Pinpoint the cell where the given text exists, returning its [X, Y] midpoint coordinate. 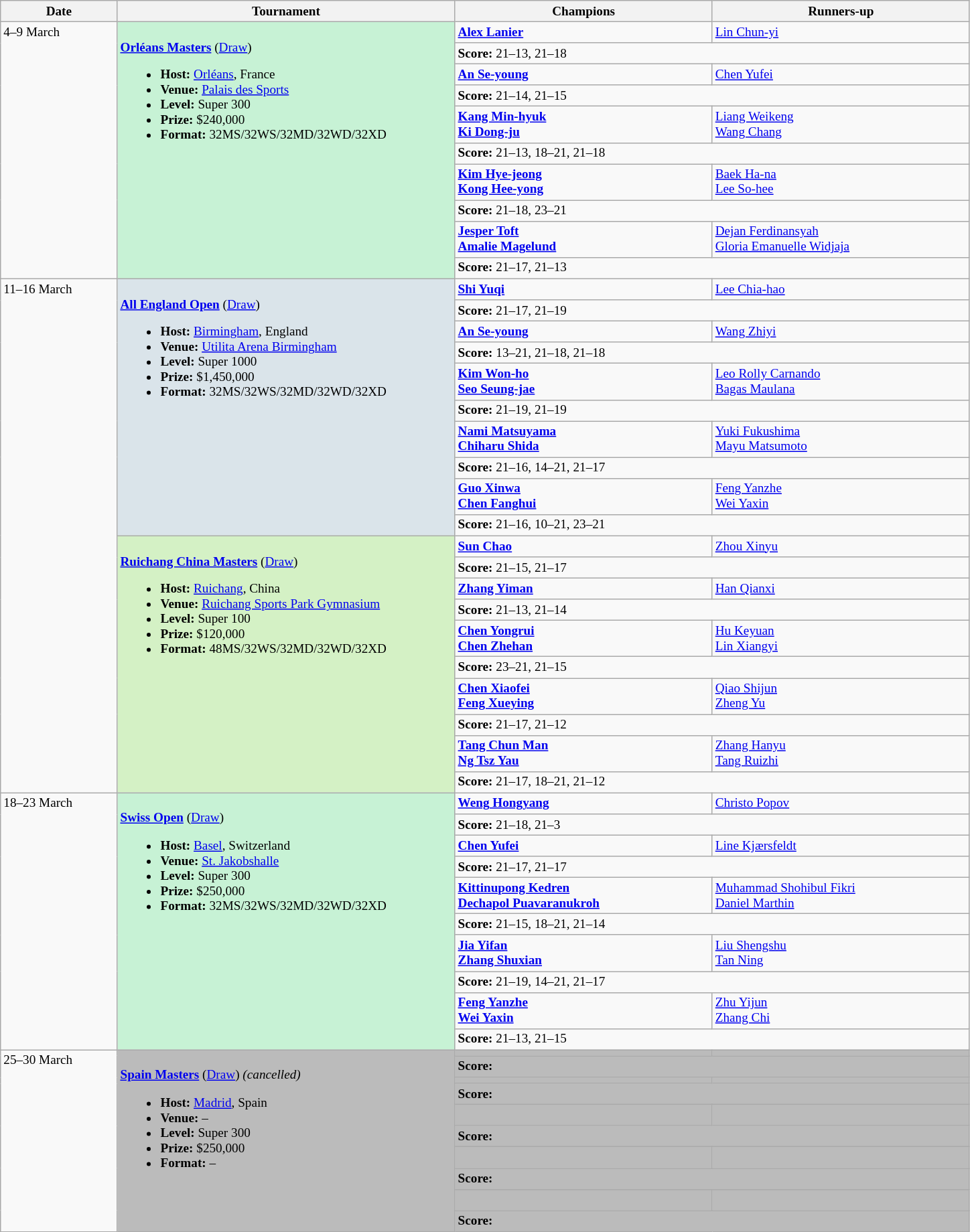
Weng Hongyang [583, 803]
Chen Yongrui Chen Zhehan [583, 639]
Swiss Open (Draw)Host: Basel, SwitzerlandVenue: St. JakobshalleLevel: Super 300Prize: $250,000Format: 32MS/32WS/32MD/32WD/32XD [286, 921]
Dejan Ferdinansyah Gloria Emanuelle Widjaja [841, 239]
Zhang Yiman [583, 589]
Score: 21–19, 21–19 [712, 410]
Kim Hye-jeong Kong Hee-yong [583, 182]
Guo Xinwa Chen Fanghui [583, 496]
Champions [583, 11]
Chen Xiaofei Feng Xueying [583, 696]
Yuki Fukushima Mayu Matsumoto [841, 439]
Score: 21–15, 21–17 [712, 568]
Kittinupong Kedren Dechapol Puavaranukroh [583, 895]
All England Open (Draw)Host: Birmingham, EnglandVenue: Utilita Arena BirminghamLevel: Super 1000Prize: $1,450,000Format: 32MS/32WS/32MD/32WD/32XD [286, 407]
Shi Yuqi [583, 289]
18–23 March [59, 921]
Muhammad Shohibul Fikri Daniel Marthin [841, 895]
Hu Keyuan Lin Xiangyi [841, 639]
4–9 March [59, 150]
Leo Rolly Carnando Bagas Maulana [841, 382]
Zhu Yijun Zhang Chi [841, 1010]
Runners-up [841, 11]
Score: 21–13, 21–14 [712, 610]
Kim Won-ho Seo Seung-jae [583, 382]
Score: 21–15, 18–21, 21–14 [712, 925]
Line Kjærsfeldt [841, 846]
Score: 21–17, 21–17 [712, 867]
Score: 13–21, 21–18, 21–18 [712, 353]
Score: 21–13, 18–21, 21–18 [712, 153]
Date [59, 11]
Orléans Masters (Draw)Host: Orléans, FranceVenue: Palais des SportsLevel: Super 300Prize: $240,000Format: 32MS/32WS/32MD/32WD/32XD [286, 150]
25–30 March [59, 1141]
Kang Min-hyuk Ki Dong-ju [583, 125]
Lee Chia-hao [841, 289]
Score: 21–17, 21–12 [712, 724]
Qiao Shijun Zheng Yu [841, 696]
Score: 21–16, 14–21, 21–17 [712, 468]
Sun Chao [583, 546]
Han Qianxi [841, 589]
Score: 21–16, 10–21, 23–21 [712, 525]
Lin Chun-yi [841, 32]
Score: 21–17, 21–13 [712, 268]
Nami Matsuyama Chiharu Shida [583, 439]
Score: 21–13, 21–18 [712, 54]
Score: 21–17, 21–19 [712, 311]
Jia Yifan Zhang Shuxian [583, 953]
Score: 21–18, 23–21 [712, 211]
Score: 21–13, 21–15 [712, 1039]
11–16 March [59, 536]
Christo Popov [841, 803]
Zhang Hanyu Tang Ruizhi [841, 753]
Tournament [286, 11]
Baek Ha-na Lee So-hee [841, 182]
Wang Zhiyi [841, 331]
Tang Chun Man Ng Tsz Yau [583, 753]
Score: 23–21, 21–15 [712, 668]
Jesper Toft Amalie Magelund [583, 239]
Liu Shengshu Tan Ning [841, 953]
Score: 21–14, 21–15 [712, 96]
Score: 21–18, 21–3 [712, 825]
Alex Lanier [583, 32]
Spain Masters (Draw) (cancelled)Host: Madrid, SpainVenue: –Level: Super 300Prize: $250,000Format: – [286, 1141]
Score: 21–17, 18–21, 21–12 [712, 782]
Zhou Xinyu [841, 546]
Score: 21–19, 14–21, 21–17 [712, 982]
Liang Weikeng Wang Chang [841, 125]
